Provide the (X, Y) coordinate of the cell's center where the given text is located.  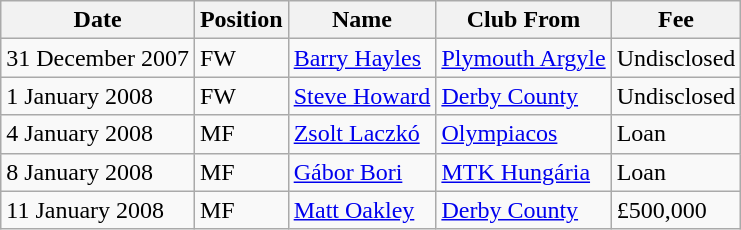
Barry Hayles (362, 58)
1 January 2008 (98, 96)
Plymouth Argyle (524, 58)
Club From (524, 20)
£500,000 (676, 210)
11 January 2008 (98, 210)
4 January 2008 (98, 134)
Zsolt Laczkó (362, 134)
Matt Oakley (362, 210)
Gábor Bori (362, 172)
31 December 2007 (98, 58)
Fee (676, 20)
Name (362, 20)
Date (98, 20)
Position (241, 20)
Olympiacos (524, 134)
MTK Hungária (524, 172)
Steve Howard (362, 96)
8 January 2008 (98, 172)
